Return the [x, y] coordinate for the center point of the cell that contains the specified text.  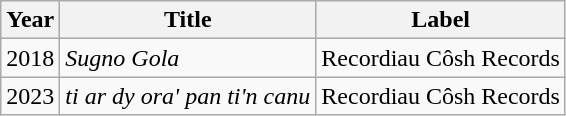
Year [30, 20]
Title [188, 20]
2018 [30, 58]
ti ar dy ora' pan ti'n canu [188, 96]
2023 [30, 96]
Sugno Gola [188, 58]
Label [441, 20]
